Identify which cell holds the provided text, then report its (x, y) central coordinate. 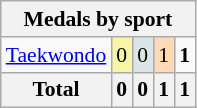
Taekwondo (56, 55)
Total (56, 90)
Medals by sport (98, 19)
